Determine the [x, y] coordinate at the center of the cell enclosing the given text.  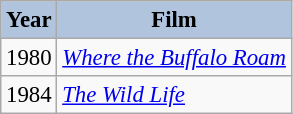
Film [174, 20]
Where the Buffalo Roam [174, 58]
The Wild Life [174, 95]
Year [29, 20]
1984 [29, 95]
1980 [29, 58]
